Locate the cell with the specified text and output its [X, Y] center coordinate. 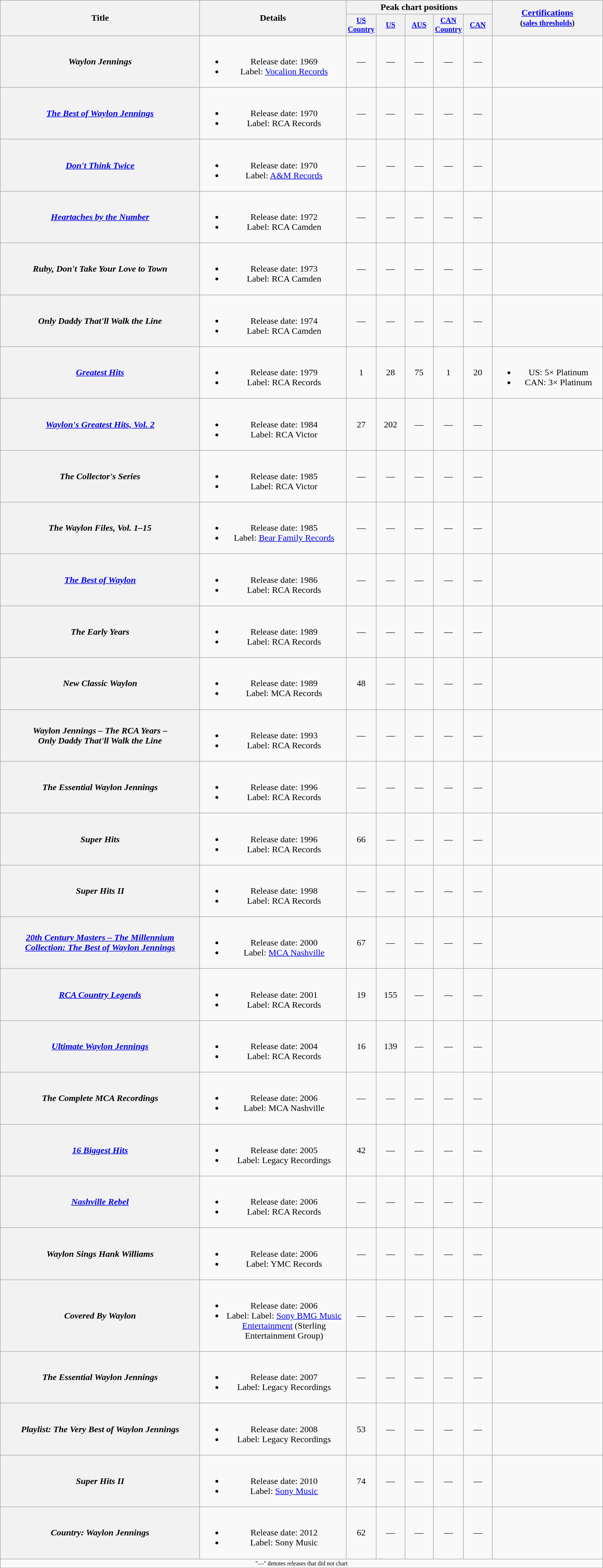
Release date: 1979Label: RCA Records [273, 373]
Super Hits [100, 839]
Release date: 2006Label: Label: Sony BMG Music Entertainment (Sterling Entertainment Group) [273, 1316]
RCA Country Legends [100, 994]
66 [361, 839]
Release date: 1998Label: RCA Records [273, 891]
Greatest Hits [100, 373]
27 [361, 424]
Waylon Sings Hank Williams [100, 1254]
Release date: 1993Label: RCA Records [273, 735]
Release date: 2006Label: MCA Nashville [273, 1098]
Release date: 1970Label: A&M Records [273, 165]
The Collector's Series [100, 476]
62 [361, 1533]
48 [361, 684]
19 [361, 994]
New Classic Waylon [100, 684]
Heartaches by the Number [100, 217]
20th Century Masters – The MillenniumCollection: The Best of Waylon Jennings [100, 943]
Release date: 2006Label: RCA Records [273, 1202]
Waylon's Greatest Hits, Vol. 2 [100, 424]
Release date: 2001Label: RCA Records [273, 994]
Release date: 2010Label: Sony Music [273, 1481]
Don't Think Twice [100, 165]
Nashville Rebel [100, 1202]
"—" denotes releases that did not chart [301, 1563]
Ultimate Waylon Jennings [100, 1046]
Release date: 1986Label: RCA Records [273, 580]
Playlist: The Very Best of Waylon Jennings [100, 1429]
Title [100, 18]
20 [478, 373]
Details [273, 18]
Certifications(sales thresholds) [547, 18]
Waylon Jennings [100, 61]
US Country [361, 25]
16 [361, 1046]
139 [391, 1046]
74 [361, 1481]
Release date: 1972Label: RCA Camden [273, 217]
Ruby, Don't Take Your Love to Town [100, 269]
75 [419, 373]
Covered By Waylon [100, 1316]
The Waylon Files, Vol. 1–15 [100, 528]
The Early Years [100, 632]
Release date: 1984Label: RCA Victor [273, 424]
CAN [478, 25]
Release date: 1989Label: RCA Records [273, 632]
The Best of Waylon Jennings [100, 113]
AUS [419, 25]
Release date: 1985Label: Bear Family Records [273, 528]
US [391, 25]
42 [361, 1150]
28 [391, 373]
CAN Country [448, 25]
US: 5× PlatinumCAN: 3× Platinum [547, 373]
202 [391, 424]
Release date: 1985Label: RCA Victor [273, 476]
155 [391, 994]
Release date: 2008Label: Legacy Recordings [273, 1429]
Release date: 1970Label: RCA Records [273, 113]
Release date: 2000Label: MCA Nashville [273, 943]
67 [361, 943]
53 [361, 1429]
Release date: 2007Label: Legacy Recordings [273, 1377]
Release date: 1973Label: RCA Camden [273, 269]
Release date: 1989Label: MCA Records [273, 684]
The Complete MCA Recordings [100, 1098]
Peak chart positions [419, 7]
16 Biggest Hits [100, 1150]
The Best of Waylon [100, 580]
Waylon Jennings – The RCA Years –Only Daddy That'll Walk the Line [100, 735]
Only Daddy That'll Walk the Line [100, 321]
Release date: 1974Label: RCA Camden [273, 321]
Release date: 2005Label: Legacy Recordings [273, 1150]
Release date: 2006Label: YMC Records [273, 1254]
Release date: 2004Label: RCA Records [273, 1046]
Release date: 1969Label: Vocalion Records [273, 61]
Release date: 2012Label: Sony Music [273, 1533]
Country: Waylon Jennings [100, 1533]
